Determine the [x, y] coordinate at the center of the cell enclosing the given text.  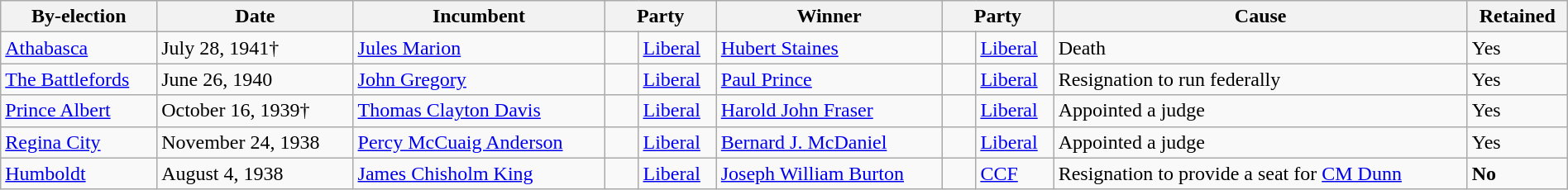
No [1517, 173]
Resignation to run federally [1260, 79]
John Gregory [479, 79]
CCF [1015, 173]
Joseph William Burton [829, 173]
Bernard J. McDaniel [829, 142]
August 4, 1938 [255, 173]
November 24, 1938 [255, 142]
June 26, 1940 [255, 79]
Athabasca [79, 48]
October 16, 1939† [255, 111]
Date [255, 17]
Incumbent [479, 17]
The Battlefords [79, 79]
Paul Prince [829, 79]
Humboldt [79, 173]
Retained [1517, 17]
Prince Albert [79, 111]
Resignation to provide a seat for CM Dunn [1260, 173]
Winner [829, 17]
Percy McCuaig Anderson [479, 142]
Jules Marion [479, 48]
Harold John Fraser [829, 111]
Regina City [79, 142]
By-election [79, 17]
Thomas Clayton Davis [479, 111]
James Chisholm King [479, 173]
Cause [1260, 17]
Death [1260, 48]
July 28, 1941† [255, 48]
Hubert Staines [829, 48]
